Locate the cell with the specified text and output its [x, y] center coordinate. 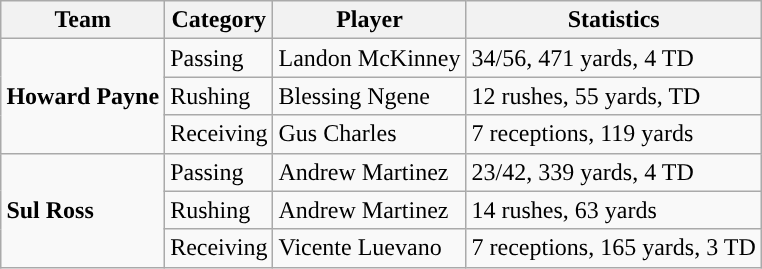
14 rushes, 63 yards [614, 210]
12 rushes, 55 yards, TD [614, 96]
Statistics [614, 20]
7 receptions, 165 yards, 3 TD [614, 248]
Category [219, 20]
Blessing Ngene [370, 96]
Sul Ross [83, 210]
Vicente Luevano [370, 248]
Landon McKinney [370, 58]
34/56, 471 yards, 4 TD [614, 58]
Howard Payne [83, 96]
23/42, 339 yards, 4 TD [614, 172]
7 receptions, 119 yards [614, 134]
Gus Charles [370, 134]
Player [370, 20]
Team [83, 20]
